Detect which cell encompasses the target text, then output its (X, Y) center coordinate. 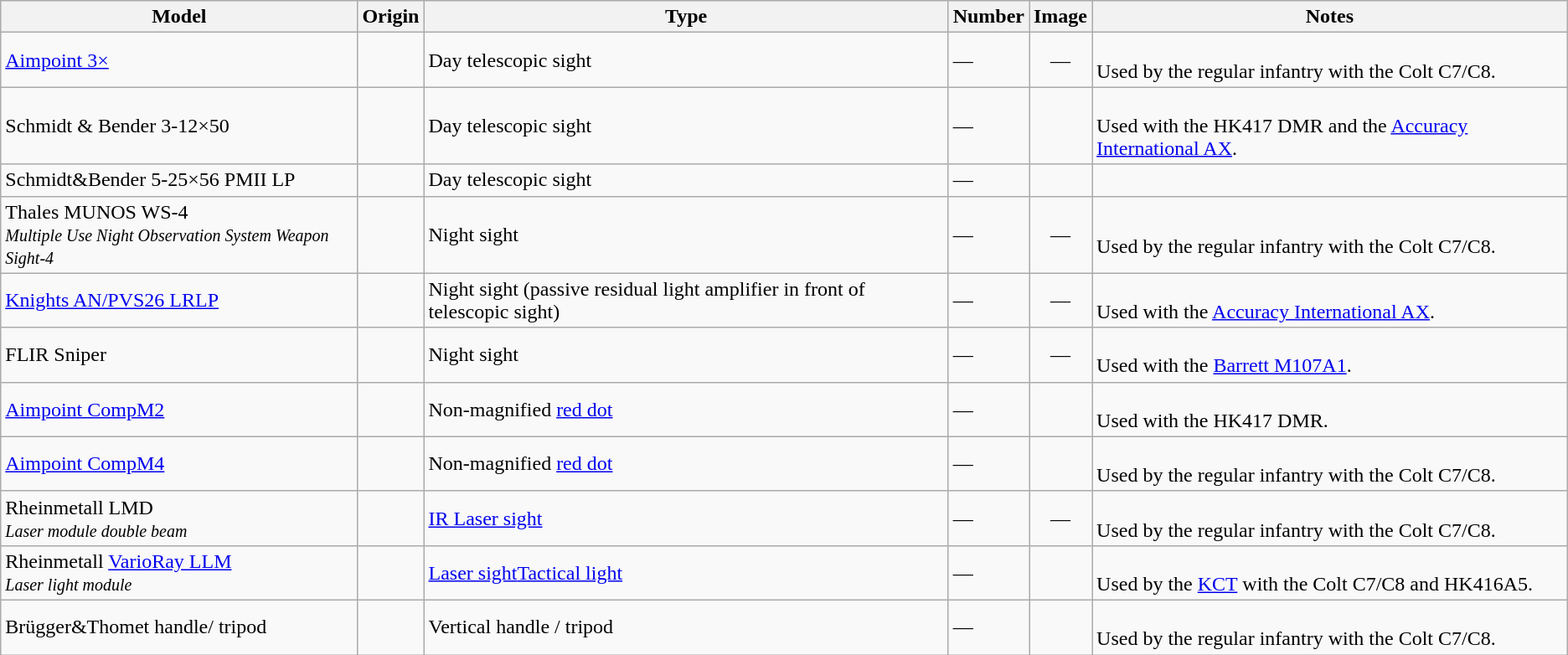
FLIR Sniper (179, 355)
Night sight (passive residual light amplifier in front of telescopic sight) (686, 300)
Origin (390, 17)
Rheinmetall LMDLaser module double beam (179, 518)
Used with the HK417 DMR and the Accuracy International AX. (1330, 126)
Used with the Accuracy International AX. (1330, 300)
Number (988, 17)
Schmidt & Bender 3-12×50 (179, 126)
Schmidt&Bender 5-25×56 PMII LP (179, 180)
Aimpoint CompM4 (179, 464)
Knights AN/PVS26 LRLP (179, 300)
Image (1060, 17)
Vertical handle / tripod (686, 627)
Used with the Barrett M107A1. (1330, 355)
Aimpoint CompM2 (179, 409)
Model (179, 17)
Used with the HK417 DMR. (1330, 409)
Notes (1330, 17)
Aimpoint 3× (179, 60)
Rheinmetall VarioRay LLMLaser light module (179, 573)
Thales MUNOS WS-4Multiple Use Night Observation System Weapon Sight-4 (179, 235)
IR Laser sight (686, 518)
Type (686, 17)
Laser sightTactical light (686, 573)
Used by the KCT with the Colt C7/C8 and HK416A5. (1330, 573)
Brügger&Thomet handle/ tripod (179, 627)
